Return (X, Y) of the center of cell containing provided text 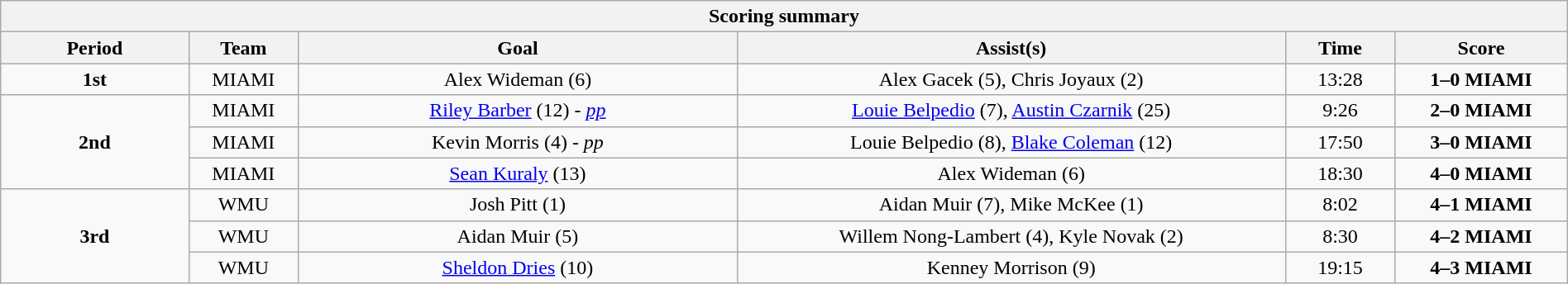
Kevin Morris (4) - pp (518, 142)
Aidan Muir (5) (518, 236)
4–2 MIAMI (1481, 236)
Sheldon Dries (10) (518, 267)
8:02 (1340, 205)
3rd (94, 236)
2–0 MIAMI (1481, 111)
19:15 (1340, 267)
4–0 MIAMI (1481, 173)
Time (1340, 48)
Goal (518, 48)
Team (243, 48)
8:30 (1340, 236)
Aidan Muir (7), Mike McKee (1) (1011, 205)
Scoring summary (784, 17)
Assist(s) (1011, 48)
Willem Nong-Lambert (4), Kyle Novak (2) (1011, 236)
9:26 (1340, 111)
Josh Pitt (1) (518, 205)
13:28 (1340, 79)
4–3 MIAMI (1481, 267)
4–1 MIAMI (1481, 205)
17:50 (1340, 142)
2nd (94, 142)
Alex Gacek (5), Chris Joyaux (2) (1011, 79)
Louie Belpedio (8), Blake Coleman (12) (1011, 142)
3–0 MIAMI (1481, 142)
1st (94, 79)
Score (1481, 48)
Period (94, 48)
1–0 MIAMI (1481, 79)
Riley Barber (12) - pp (518, 111)
Kenney Morrison (9) (1011, 267)
Sean Kuraly (13) (518, 173)
Louie Belpedio (7), Austin Czarnik (25) (1011, 111)
18:30 (1340, 173)
